Scan for the cell matching the given text and deliver its [X, Y] coordinate at center. 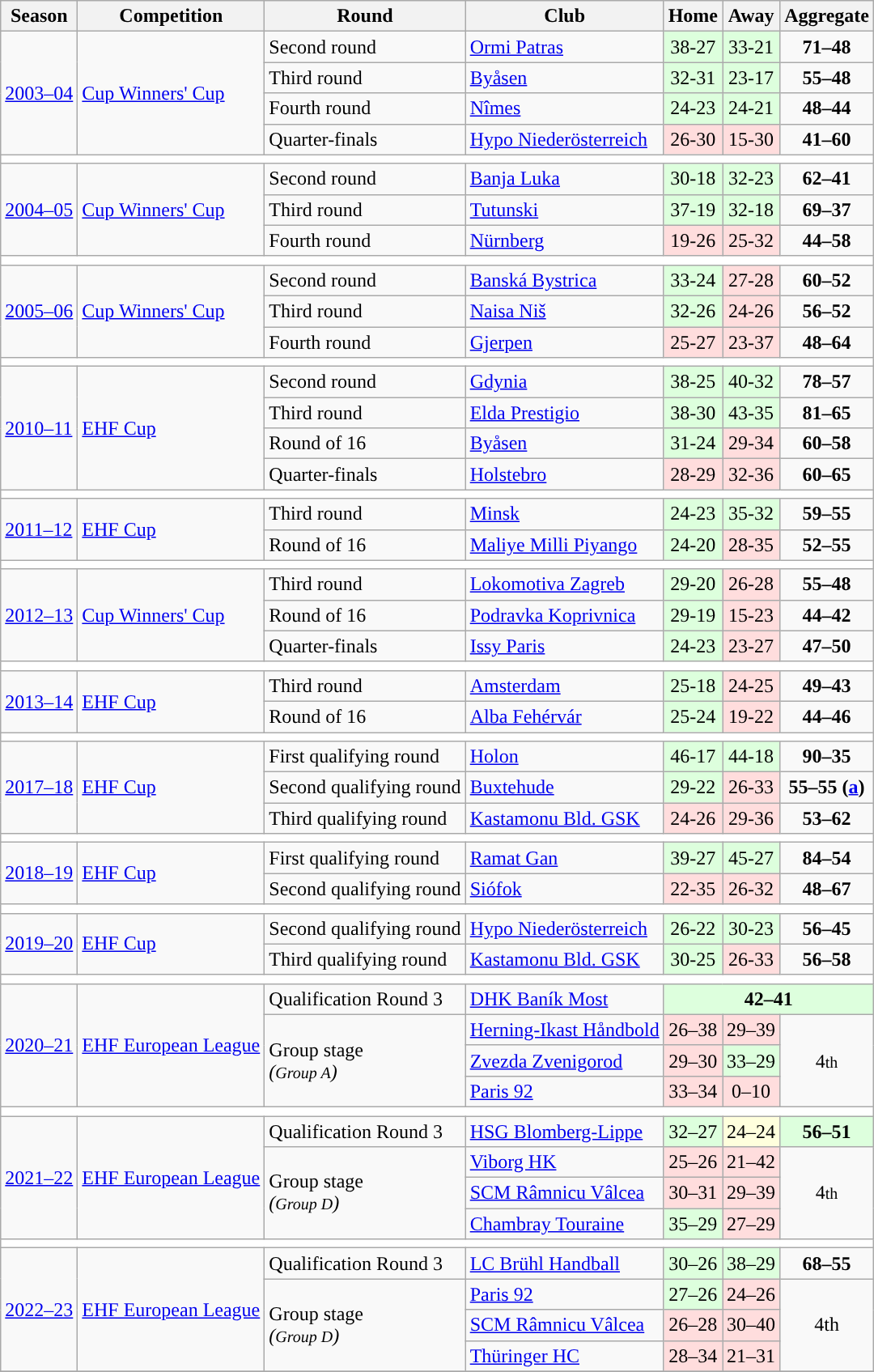
33-21 [751, 47]
81–65 [827, 413]
Tutunski [565, 210]
49–43 [827, 686]
31-24 [693, 444]
41–60 [827, 139]
32-18 [751, 210]
Nîmes [565, 108]
28-35 [751, 545]
Issy Paris [565, 646]
39-27 [693, 858]
52–55 [827, 545]
28–34 [693, 1356]
Season [39, 16]
Gjerpen [565, 342]
27–29 [751, 1224]
19-22 [751, 716]
56–58 [827, 959]
28-29 [693, 474]
25-27 [693, 342]
Ormi Patras [565, 47]
37-19 [693, 210]
56–45 [827, 928]
33–29 [751, 1060]
44–42 [827, 615]
32-26 [693, 311]
0–10 [751, 1091]
21–31 [751, 1356]
22-35 [693, 889]
Zvezda Zvenigorod [565, 1060]
Lokomotiva Zagreb [565, 584]
29-34 [751, 444]
Group stage(Group A) [365, 1060]
48–67 [827, 889]
Podravka Koprivnica [565, 615]
48–44 [827, 108]
Gdynia [565, 382]
45-27 [751, 858]
Banská Bystrica [565, 280]
84–54 [827, 858]
60–65 [827, 474]
24-25 [751, 686]
2011–12 [39, 529]
21–42 [751, 1162]
Chambray Touraine [565, 1224]
55–55 (a) [827, 788]
29-36 [751, 818]
38–29 [751, 1264]
30–31 [693, 1193]
30-25 [693, 959]
25-32 [751, 240]
Herning-Ikast Håndbold [565, 1030]
23-37 [751, 342]
Competition [172, 16]
Banja Luka [565, 179]
38-30 [693, 413]
2021–22 [39, 1177]
38-25 [693, 382]
Buxtehude [565, 788]
2018–19 [39, 873]
44-18 [751, 757]
30–26 [693, 1264]
2022–23 [39, 1310]
27–26 [693, 1294]
27-28 [751, 280]
Amsterdam [565, 686]
35–29 [693, 1224]
26-30 [693, 139]
Thüringer HC [565, 1356]
25–26 [693, 1162]
38-27 [693, 47]
46-17 [693, 757]
Home [693, 16]
90–35 [827, 757]
Siófok [565, 889]
44–46 [827, 716]
2004–05 [39, 210]
Away [751, 16]
29-20 [693, 584]
2005–06 [39, 311]
2013–14 [39, 701]
44–58 [827, 240]
26–38 [693, 1030]
26-28 [751, 584]
Maliye Milli Piyango [565, 545]
59–55 [827, 514]
Ramat Gan [565, 858]
78–57 [827, 382]
Naisa Niš [565, 311]
32-31 [693, 78]
25-18 [693, 686]
71–48 [827, 47]
25-24 [693, 716]
24-21 [751, 108]
43-35 [751, 413]
30-23 [751, 928]
29–30 [693, 1060]
56–51 [827, 1131]
33-24 [693, 280]
15-30 [751, 139]
29-22 [693, 788]
2020–21 [39, 1045]
32-23 [751, 179]
Nürnberg [565, 240]
Holon [565, 757]
42–41 [769, 999]
HSG Blomberg-Lippe [565, 1131]
32–27 [693, 1131]
68–55 [827, 1264]
48–64 [827, 342]
Round [365, 16]
DHK Baník Most [565, 999]
60–52 [827, 280]
26–28 [693, 1325]
26-22 [693, 928]
29-19 [693, 615]
47–50 [827, 646]
69–37 [827, 210]
30-18 [693, 179]
56–52 [827, 311]
24–24 [751, 1131]
Club [565, 16]
Holstebro [565, 474]
53–62 [827, 818]
Aggregate [827, 16]
32-36 [751, 474]
33–34 [693, 1091]
60–58 [827, 444]
Elda Prestigio [565, 413]
LC Brühl Handball [565, 1264]
24–26 [751, 1294]
62–41 [827, 179]
Alba Fehérvár [565, 716]
Minsk [565, 514]
35-32 [751, 514]
2019–20 [39, 944]
30–40 [751, 1325]
26-32 [751, 889]
24-20 [693, 545]
2010–11 [39, 428]
19-26 [693, 240]
2017–18 [39, 788]
2003–04 [39, 93]
23-27 [751, 646]
15-23 [751, 615]
40-32 [751, 382]
Viborg HK [565, 1162]
23-17 [751, 78]
2012–13 [39, 615]
